Locate the cell with the specified text and output its [x, y] center coordinate. 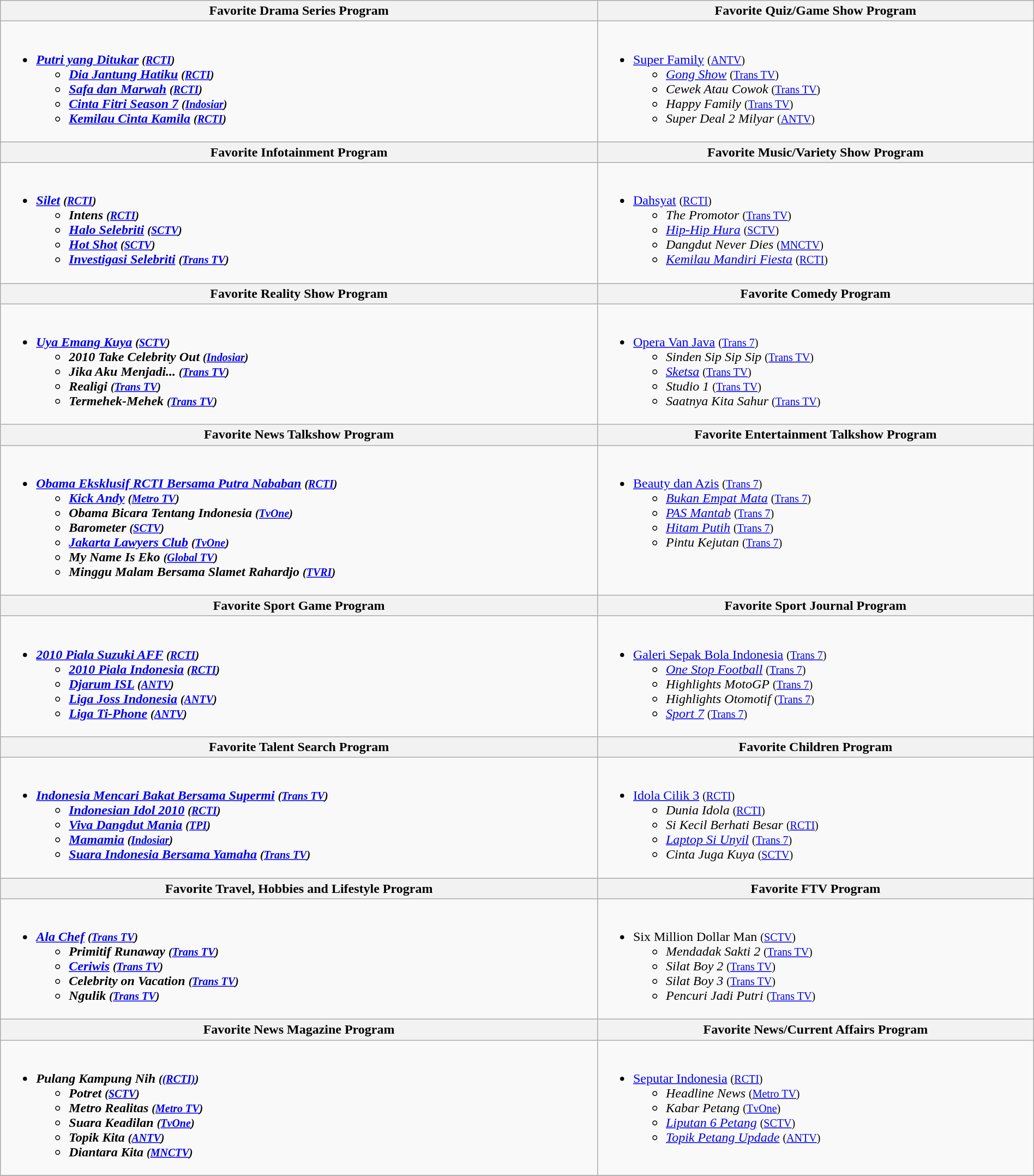
Uya Emang Kuya (SCTV)2010 Take Celebrity Out (Indosiar)Jika Aku Menjadi... (Trans TV)Realigi (Trans TV)Termehek-Mehek (Trans TV) [299, 364]
Silet (RCTI)Intens (RCTI)Halo Selebriti (SCTV)Hot Shot (SCTV)Investigasi Selebriti (Trans TV) [299, 223]
Favorite FTV Program [815, 889]
Favorite Talent Search Program [299, 747]
Dahsyat (RCTI)The Promotor (Trans TV)Hip-Hip Hura (SCTV)Dangdut Never Dies (MNCTV)Kemilau Mandiri Fiesta (RCTI) [815, 223]
Pulang Kampung Nih ((RCTI))Potret (SCTV)Metro Realitas (Metro TV)Suara Keadilan (TvOne)Topik Kita (ANTV)Diantara Kita (MNCTV) [299, 1108]
Favorite Music/Variety Show Program [815, 152]
Favorite Sport Journal Program [815, 605]
Favorite Children Program [815, 747]
Favorite Infotainment Program [299, 152]
Favorite Entertainment Talkshow Program [815, 435]
Favorite News Magazine Program [299, 1030]
Favorite Sport Game Program [299, 605]
Seputar Indonesia (RCTI)Headline News (Metro TV)Kabar Petang (TvOne)Liputan 6 Petang (SCTV)Topik Petang Updade (ANTV) [815, 1108]
Six Million Dollar Man (SCTV)Mendadak Sakti 2 (Trans TV)Silat Boy 2 (Trans TV)Silat Boy 3 (Trans TV)Pencuri Jadi Putri (Trans TV) [815, 959]
Opera Van Java (Trans 7)Sinden Sip Sip Sip (Trans TV)Sketsa (Trans TV)Studio 1 (Trans TV)Saatnya Kita Sahur (Trans TV) [815, 364]
Favorite News/Current Affairs Program [815, 1030]
Favorite Comedy Program [815, 293]
Ala Chef (Trans TV)Primitif Runaway (Trans TV)Ceriwis (Trans TV)Celebrity on Vacation (Trans TV)Ngulik (Trans TV) [299, 959]
Galeri Sepak Bola Indonesia (Trans 7)One Stop Football (Trans 7)Highlights MotoGP (Trans 7)Highlights Otomotif (Trans 7)Sport 7 (Trans 7) [815, 676]
Idola Cilik 3 (RCTI)Dunia Idola (RCTI)Si Kecil Berhati Besar (RCTI)Laptop Si Unyil (Trans 7)Cinta Juga Kuya (SCTV) [815, 817]
Favorite Quiz/Game Show Program [815, 11]
Favorite Drama Series Program [299, 11]
Favorite News Talkshow Program [299, 435]
2010 Piala Suzuki AFF (RCTI)2010 Piala Indonesia (RCTI)Djarum ISL (ANTV)Liga Joss Indonesia (ANTV)Liga Ti-Phone (ANTV) [299, 676]
Super Family (ANTV)Gong Show (Trans TV)Cewek Atau Cowok (Trans TV)Happy Family (Trans TV)Super Deal 2 Milyar (ANTV) [815, 82]
Putri yang Ditukar (RCTI)Dia Jantung Hatiku (RCTI)Safa dan Marwah (RCTI)Cinta Fitri Season 7 (Indosiar)Kemilau Cinta Kamila (RCTI) [299, 82]
Favorite Reality Show Program [299, 293]
Favorite Travel, Hobbies and Lifestyle Program [299, 889]
Beauty dan Azis (Trans 7)Bukan Empat Mata (Trans 7)PAS Mantab (Trans 7)Hitam Putih (Trans 7)Pintu Kejutan (Trans 7) [815, 520]
